Return [x, y] of the center of cell containing provided text 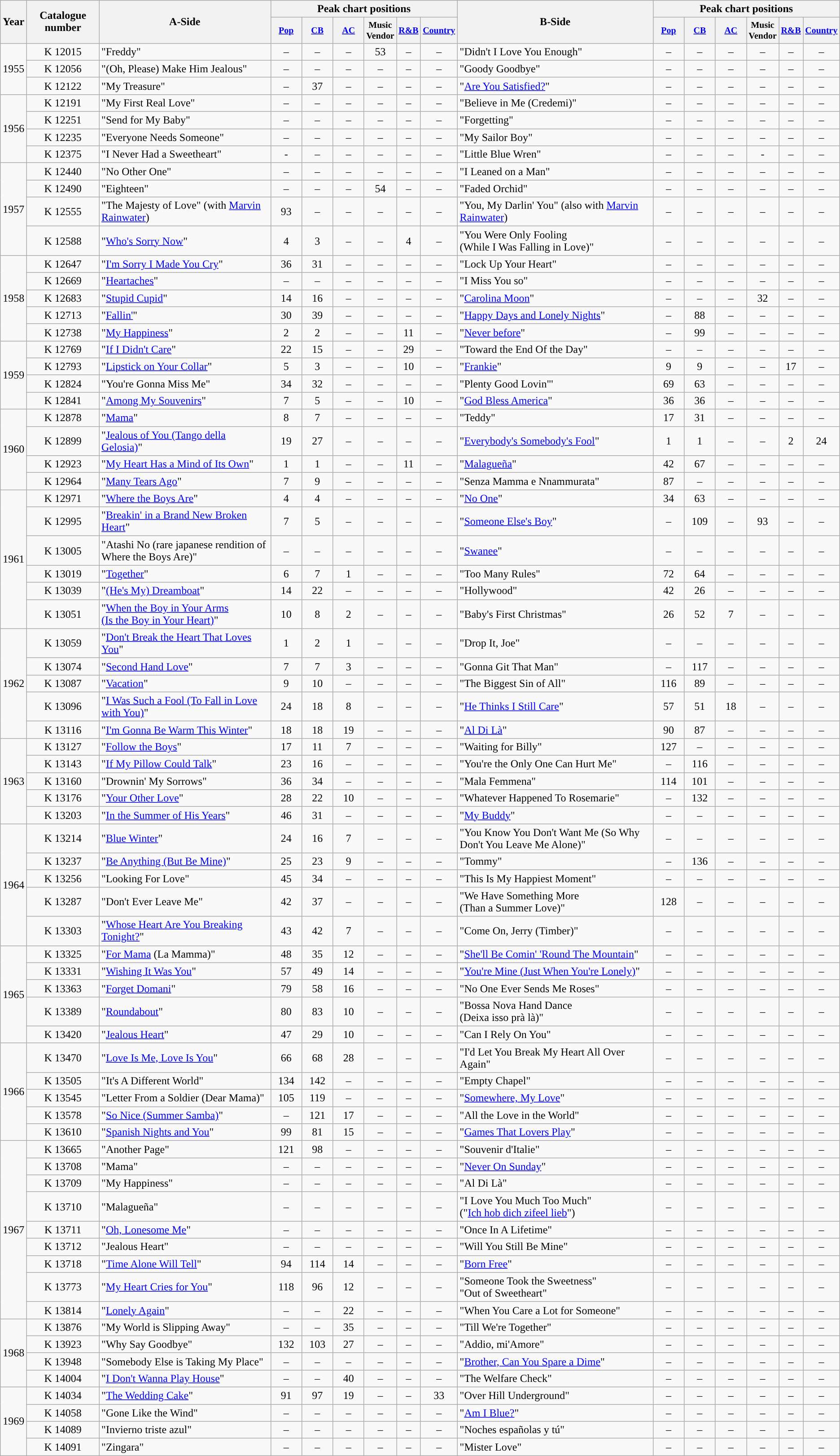
"This Is My Happiest Moment" [555, 879]
103 [317, 1344]
53 [380, 52]
"Breakin' in a Brand New Broken Heart" [185, 522]
K 13578 [63, 1115]
K 13203 [63, 815]
96 [317, 1287]
"Freddy" [185, 52]
Year [13, 22]
"Oh, Lonesome Me" [185, 1230]
105 [286, 1098]
K 12555 [63, 212]
"The Welfare Check" [555, 1378]
"My Heart Has a Mind of Its Own" [185, 464]
K 13709 [63, 1183]
"Happy Days and Lonely Nights" [555, 315]
"Tommy" [555, 862]
K 13325 [63, 954]
"Atashi No (rare japanese rendition of Where the Boys Are)" [185, 550]
"Once In A Lifetime" [555, 1230]
"My Treasure" [185, 86]
47 [286, 1034]
K 13331 [63, 971]
94 [286, 1264]
K 13039 [63, 591]
"Lonely Again" [185, 1310]
K 12683 [63, 298]
"Too Many Rules" [555, 574]
K 12015 [63, 52]
K 12971 [63, 498]
79 [286, 988]
K 12588 [63, 241]
"Stupid Cupid" [185, 298]
"Another Page" [185, 1149]
K 13051 [63, 614]
"Why Say Goodbye" [185, 1344]
"I Love You Much Too Much"("Ich hob dich zifeel lieb") [555, 1207]
"Drownin' My Sorrows" [185, 781]
1965 [13, 994]
"I'm Sorry I Made You Cry" [185, 264]
K 13143 [63, 764]
30 [286, 315]
"Eighteen" [185, 189]
K 12964 [63, 481]
83 [317, 1011]
"Empty Chapel" [555, 1081]
1960 [13, 450]
1964 [13, 884]
"When You Care a Lot for Someone" [555, 1310]
K 14058 [63, 1413]
80 [286, 1011]
"Looking For Love" [185, 879]
"Noches españolas y tú" [555, 1430]
"Addio, mi'Amore" [555, 1344]
K 13059 [63, 643]
"She'll Be Comin' 'Round The Mountain" [555, 954]
K 12440 [63, 172]
"Zingara" [185, 1447]
1969 [13, 1421]
K 14091 [63, 1447]
K 13708 [63, 1166]
K 12669 [63, 281]
"Everybody's Somebody's Fool" [555, 441]
"Never before" [555, 332]
128 [669, 902]
98 [317, 1149]
6 [286, 574]
118 [286, 1287]
"Come On, Jerry (Timber)" [555, 931]
"Drop It, Joe" [555, 643]
25 [286, 862]
88 [700, 315]
K 13718 [63, 1264]
"If My Pillow Could Talk" [185, 764]
K 13074 [63, 666]
K 13389 [63, 1011]
90 [669, 730]
K 13116 [63, 730]
45 [286, 879]
"Goody Goodbye" [555, 69]
1956 [13, 128]
"The Majesty of Love" (with Marvin Rainwater) [185, 212]
52 [700, 614]
"Someone Took the Sweetness""Out of Sweetheart" [555, 1287]
"Send for My Baby" [185, 120]
"No One Ever Sends Me Roses" [555, 988]
39 [317, 315]
81 [317, 1132]
"I Leaned on a Man" [555, 172]
K 13665 [63, 1149]
"For Mama (La Mamma)" [185, 954]
K 12923 [63, 464]
K 12647 [63, 264]
"Gone Like the Wind" [185, 1413]
"I'd Let You Break My Heart All Over Again" [555, 1058]
K 13876 [63, 1327]
"Jealous of You (Tango della Gelosia)" [185, 441]
"Everyone Needs Someone" [185, 137]
"Mala Femmena" [555, 781]
"My First Real Love" [185, 103]
"It's A Different World" [185, 1081]
1957 [13, 209]
"Baby's First Christmas" [555, 614]
54 [380, 189]
"Forgetting" [555, 120]
"Gonna Git That Man" [555, 666]
"Bossa Nova Hand Dance(Deixa isso prà là)" [555, 1011]
K 14034 [63, 1396]
"Roundabout" [185, 1011]
"Can I Rely On You" [555, 1034]
K 12841 [63, 400]
40 [348, 1378]
1958 [13, 298]
"I Don't Wanna Play House" [185, 1378]
Catalogue number [63, 22]
"Little Blue Wren" [555, 154]
K 13814 [63, 1310]
K 13214 [63, 839]
"Time Alone Will Tell" [185, 1264]
"(Oh, Please) Make Him Jealous" [185, 69]
K 13127 [63, 747]
"Waiting for Billy" [555, 747]
91 [286, 1396]
"(He's My) Dreamboat" [185, 591]
"Souvenir d'Italie" [555, 1149]
119 [317, 1098]
K 12713 [63, 315]
"I Was Such a Fool (To Fall in Love with You)" [185, 707]
101 [700, 781]
72 [669, 574]
"Don't Break the Heart That Loves You" [185, 643]
"Frankie" [555, 366]
1955 [13, 69]
"Am I Blue?" [555, 1413]
K 13420 [63, 1034]
K 13087 [63, 683]
1963 [13, 781]
K 12995 [63, 522]
"You're the Only One Can Hurt Me" [555, 764]
"Where the Boys Are" [185, 498]
"Hollywood" [555, 591]
"Someone Else's Boy" [555, 522]
"Be Anything (But Be Mine)" [185, 862]
"Spanish Nights and You" [185, 1132]
1959 [13, 375]
"My Buddy" [555, 815]
"Carolina Moon" [555, 298]
K 13610 [63, 1132]
"All the Love in the World" [555, 1115]
"My Sailor Boy" [555, 137]
K 13287 [63, 902]
"Mister Love" [555, 1447]
"Will You Still Be Mine" [555, 1247]
K 12375 [63, 154]
"Swanee" [555, 550]
A-Side [185, 22]
K 12251 [63, 120]
K 13303 [63, 931]
"My World is Slipping Away" [185, 1327]
"Born Free" [555, 1264]
K 13923 [63, 1344]
"Toward the End Of the Day" [555, 349]
K 13545 [63, 1098]
K 14089 [63, 1430]
K 13363 [63, 988]
K 12235 [63, 137]
134 [286, 1081]
"Your Other Love" [185, 798]
"Who's Sorry Now" [185, 241]
"You Know You Don't Want Me (So Why Don't You Leave Me Alone)" [555, 839]
"Somewhere, My Love" [555, 1098]
K 13948 [63, 1361]
"Heartaches" [185, 281]
127 [669, 747]
"Never On Sunday" [555, 1166]
K 13160 [63, 781]
K 13256 [63, 879]
"Blue Winter" [185, 839]
"Plenty Good Lovin"' [555, 383]
K 13712 [63, 1247]
"Senza Mamma e Nnammurata" [555, 481]
"You're Mine (Just When You're Lonely)" [555, 971]
"Don't Ever Leave Me" [185, 902]
1962 [13, 683]
K 13019 [63, 574]
117 [700, 666]
K 13176 [63, 798]
"You Were Only Fooling(While I Was Falling in Love)" [555, 241]
1968 [13, 1353]
"Didn't I Love You Enough" [555, 52]
"My Heart Cries for You" [185, 1287]
"Follow the Boys" [185, 747]
"Games That Lovers Play" [555, 1132]
33 [439, 1396]
"Whatever Happened To Rosemarie" [555, 798]
136 [700, 862]
49 [317, 971]
"Invierno triste azul" [185, 1430]
"No One" [555, 498]
"Whose Heart Are You Breaking Tonight?" [185, 931]
"We Have Something More(Than a Summer Love)" [555, 902]
"Wishing It Was You" [185, 971]
K 13470 [63, 1058]
"Fallin'" [185, 315]
109 [700, 522]
"Among My Souvenirs" [185, 400]
58 [317, 988]
"You, My Darlin' You" (also with Marvin Rainwater) [555, 212]
"The Wedding Cake" [185, 1396]
89 [700, 683]
K 12490 [63, 189]
"Letter From a Soldier (Dear Mama)" [185, 1098]
K 13096 [63, 707]
1966 [13, 1092]
K 12056 [63, 69]
67 [700, 464]
"Somebody Else is Taking My Place" [185, 1361]
"I Miss You so" [555, 281]
"Teddy" [555, 418]
69 [669, 383]
"You're Gonna Miss Me" [185, 383]
"Are You Satisfied?" [555, 86]
K 13005 [63, 550]
"No Other One" [185, 172]
K 12878 [63, 418]
K 12899 [63, 441]
B-Side [555, 22]
"Faded Orchid" [555, 189]
"So Nice (Summer Samba)" [185, 1115]
K 14004 [63, 1378]
"When the Boy in Your Arms(Is the Boy in Your Heart)" [185, 614]
"Lock Up Your Heart" [555, 264]
"Many Tears Ago" [185, 481]
"Together" [185, 574]
"I'm Gonna Be Warm This Winter" [185, 730]
"Lipstick on Your Collar" [185, 366]
K 13711 [63, 1230]
48 [286, 954]
K 13237 [63, 862]
K 12738 [63, 332]
1967 [13, 1230]
K 12824 [63, 383]
51 [700, 707]
"Vacation" [185, 683]
K 12769 [63, 349]
97 [317, 1396]
K 13710 [63, 1207]
"He Thinks I Still Care" [555, 707]
"Believe in Me (Credemi)" [555, 103]
142 [317, 1081]
"God Bless America" [555, 400]
"I Never Had a Sweetheart" [185, 154]
K 13505 [63, 1081]
64 [700, 574]
"Second Hand Love" [185, 666]
43 [286, 931]
"The Biggest Sin of All" [555, 683]
66 [286, 1058]
"If I Didn't Care" [185, 349]
"Till We're Together" [555, 1327]
"Forget Domani" [185, 988]
"Over Hill Underground" [555, 1396]
"Love Is Me, Love Is You" [185, 1058]
1961 [13, 559]
K 12793 [63, 366]
K 12191 [63, 103]
"Brother, Can You Spare a Dime" [555, 1361]
K 13773 [63, 1287]
K 12122 [63, 86]
"In the Summer of His Years" [185, 815]
68 [317, 1058]
46 [286, 815]
